Provide the [x, y] coordinate of the cell's center where the given text is located.  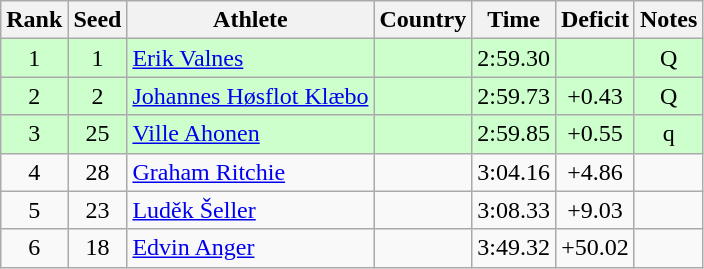
23 [98, 210]
+9.03 [594, 210]
Johannes Høsflot Klæbo [250, 96]
3:04.16 [514, 172]
Deficit [594, 20]
2:59.85 [514, 134]
Graham Ritchie [250, 172]
+4.86 [594, 172]
3:49.32 [514, 248]
3 [34, 134]
28 [98, 172]
Notes [668, 20]
5 [34, 210]
Luděk Šeller [250, 210]
3:08.33 [514, 210]
+50.02 [594, 248]
Rank [34, 20]
Ville Ahonen [250, 134]
Athlete [250, 20]
25 [98, 134]
2:59.30 [514, 58]
18 [98, 248]
+0.55 [594, 134]
q [668, 134]
Time [514, 20]
Seed [98, 20]
Edvin Anger [250, 248]
2:59.73 [514, 96]
4 [34, 172]
Country [423, 20]
+0.43 [594, 96]
6 [34, 248]
Erik Valnes [250, 58]
